Pinpoint the cell where the given text exists, returning its (x, y) midpoint coordinate. 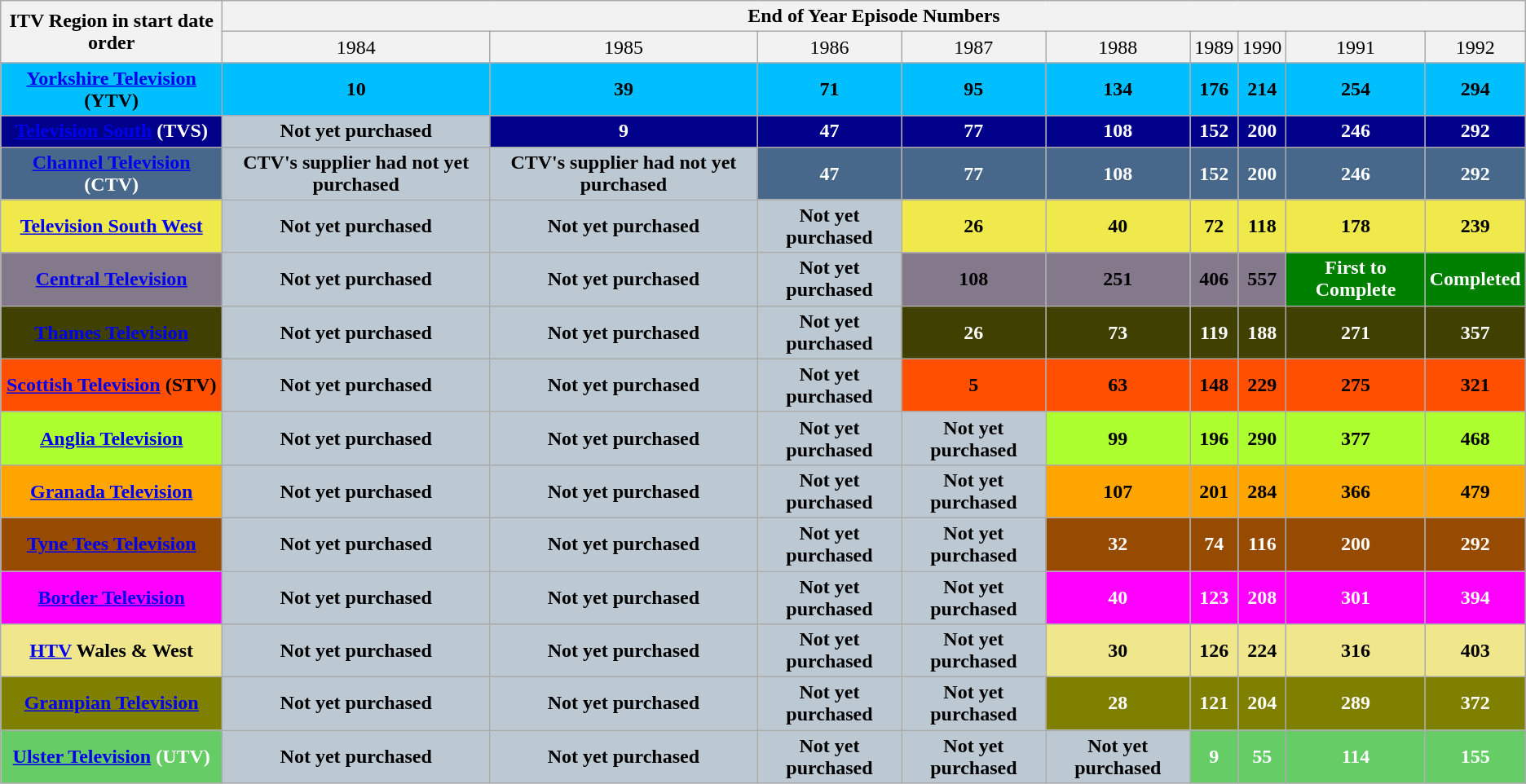
316 (1356, 650)
118 (1262, 227)
123 (1215, 597)
357 (1475, 333)
Completed (1475, 279)
214 (1262, 90)
Ulster Television (UTV) (112, 756)
Thames Television (112, 333)
99 (1118, 438)
HTV Wales & West (112, 650)
176 (1215, 90)
Yorkshire Television (YTV) (112, 90)
301 (1356, 597)
201 (1215, 491)
71 (830, 90)
1988 (1118, 47)
121 (1215, 704)
119 (1215, 333)
Television South (TVS) (112, 131)
30 (1118, 650)
72 (1215, 227)
188 (1262, 333)
First to Complete (1356, 279)
196 (1215, 438)
178 (1356, 227)
290 (1262, 438)
Anglia Television (112, 438)
1985 (624, 47)
5 (973, 385)
468 (1475, 438)
10 (356, 90)
1989 (1215, 47)
Grampian Television (112, 704)
73 (1118, 333)
275 (1356, 385)
254 (1356, 90)
239 (1475, 227)
403 (1475, 650)
Tyne Tees Television (112, 544)
28 (1118, 704)
107 (1118, 491)
End of Year Episode Numbers (874, 16)
224 (1262, 650)
251 (1118, 279)
1984 (356, 47)
32 (1118, 544)
95 (973, 90)
116 (1262, 544)
1992 (1475, 47)
366 (1356, 491)
377 (1356, 438)
372 (1475, 704)
Border Television (112, 597)
134 (1118, 90)
1986 (830, 47)
148 (1215, 385)
155 (1475, 756)
126 (1215, 650)
406 (1215, 279)
557 (1262, 279)
229 (1262, 385)
204 (1262, 704)
Channel Television (CTV) (112, 173)
479 (1475, 491)
63 (1118, 385)
Central Television (112, 279)
Scottish Television (STV) (112, 385)
294 (1475, 90)
321 (1475, 385)
55 (1262, 756)
Television South West (112, 227)
208 (1262, 597)
1987 (973, 47)
ITV Region in start date order (112, 32)
289 (1356, 704)
Granada Television (112, 491)
284 (1262, 491)
1990 (1262, 47)
74 (1215, 544)
1991 (1356, 47)
114 (1356, 756)
394 (1475, 597)
271 (1356, 333)
39 (624, 90)
